Pinpoint the cell where the given text exists, returning its [x, y] midpoint coordinate. 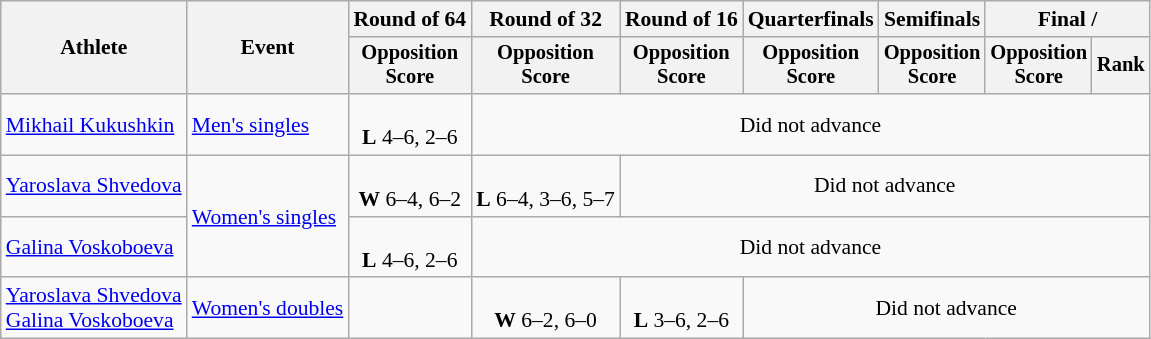
Round of 32 [546, 19]
Quarterfinals [811, 19]
Round of 16 [682, 19]
Mikhail Kukushkin [94, 124]
Event [268, 48]
Final / [1067, 19]
W 6–2, 6–0 [546, 308]
Women's singles [268, 217]
L 6–4, 3–6, 5–7 [546, 186]
Semifinals [932, 19]
Rank [1121, 66]
Yaroslava Shvedova [94, 186]
Men's singles [268, 124]
Round of 64 [410, 19]
W 6–4, 6–2 [410, 186]
Yaroslava ShvedovaGalina Voskoboeva [94, 308]
Women's doubles [268, 308]
Galina Voskoboeva [94, 248]
Athlete [94, 48]
L 3–6, 2–6 [682, 308]
